Search for the cell housing the specified text and yield its (X, Y) center coordinate. 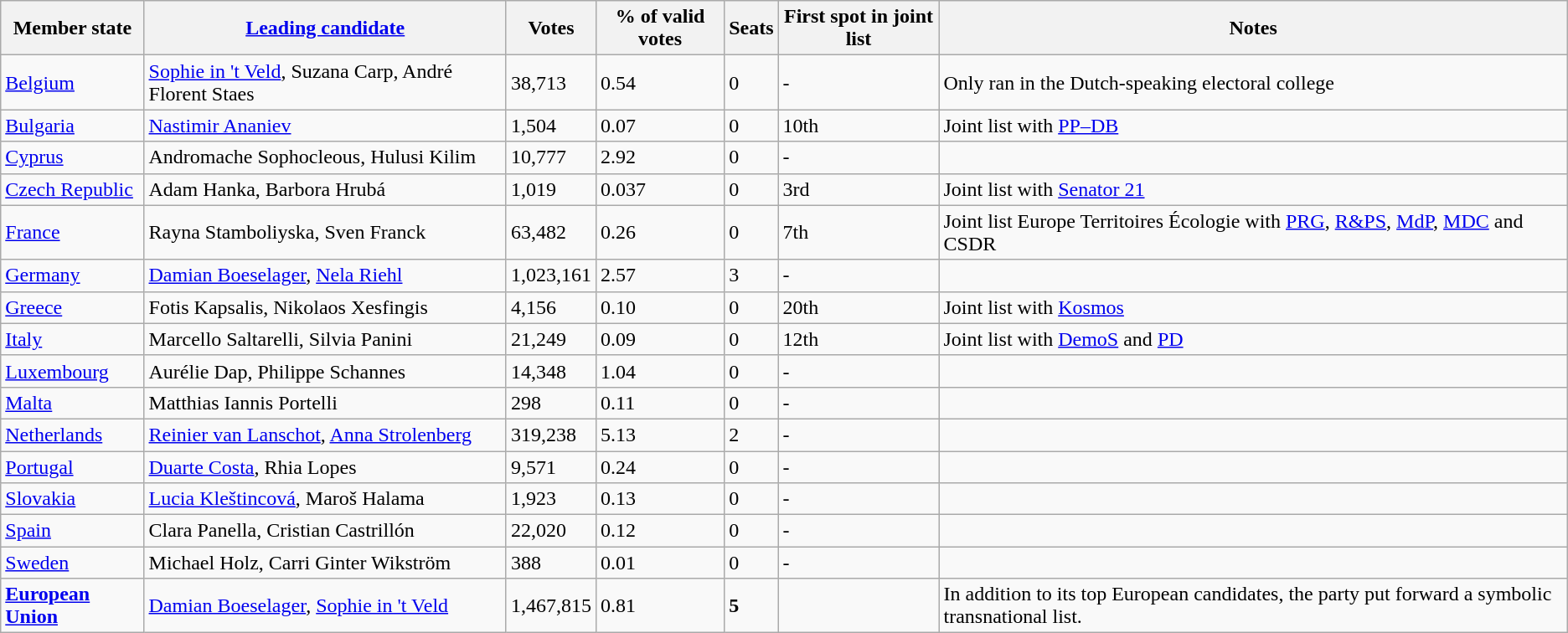
Fotis Kapsalis, Nikolaos Xesfingis (325, 307)
Nastimir Ananiev (325, 126)
20th (859, 307)
Rayna Stamboliyska, Sven Franck (325, 233)
7th (859, 233)
22,020 (551, 531)
0.13 (660, 499)
4,156 (551, 307)
0.54 (660, 82)
298 (551, 403)
Joint list with DemoS and PD (1253, 339)
In addition to its top European candidates, the party put forward a symbolic transnational list. (1253, 606)
1.04 (660, 371)
0.24 (660, 466)
Czech Republic (72, 189)
Matthias Iannis Portelli (325, 403)
21,249 (551, 339)
Sophie in 't Veld, Suzana Carp, André Florent Staes (325, 82)
Cyprus (72, 157)
% of valid votes (660, 28)
Sweden (72, 563)
Malta (72, 403)
Joint list with PP–DB (1253, 126)
1,923 (551, 499)
Duarte Costa, Rhia Lopes (325, 466)
Joint list Europe Territoires Écologie with PRG, R&PS, MdP, MDC and CSDR (1253, 233)
First spot in joint list (859, 28)
5 (751, 606)
Member state (72, 28)
Netherlands (72, 435)
Adam Hanka, Barbora Hrubá (325, 189)
Seats (751, 28)
Italy (72, 339)
Reinier van Lanschot, Anna Strolenberg (325, 435)
0.12 (660, 531)
10th (859, 126)
0.07 (660, 126)
2 (751, 435)
Clara Panella, Cristian Castrillón (325, 531)
5.13 (660, 435)
Michael Holz, Carri Ginter Wikström (325, 563)
Votes (551, 28)
Joint list with Senator 21 (1253, 189)
63,482 (551, 233)
10,777 (551, 157)
12th (859, 339)
0.01 (660, 563)
3 (751, 275)
14,348 (551, 371)
1,467,815 (551, 606)
Joint list with Kosmos (1253, 307)
0.10 (660, 307)
0.81 (660, 606)
Luxembourg (72, 371)
Greece (72, 307)
9,571 (551, 466)
2.92 (660, 157)
Marcello Saltarelli, Silvia Panini (325, 339)
Notes (1253, 28)
Only ran in the Dutch-speaking electoral college (1253, 82)
2.57 (660, 275)
1,023,161 (551, 275)
Lucia Kleštincová, Maroš Halama (325, 499)
Aurélie Dap, Philippe Schannes (325, 371)
0.11 (660, 403)
Andromache Sophocleous, Hulusi Kilim (325, 157)
European Union (72, 606)
France (72, 233)
Germany (72, 275)
3rd (859, 189)
319,238 (551, 435)
1,504 (551, 126)
388 (551, 563)
0.26 (660, 233)
Damian Boeselager, Nela Riehl (325, 275)
Spain (72, 531)
Leading candidate (325, 28)
Bulgaria (72, 126)
Damian Boeselager, Sophie in 't Veld (325, 606)
38,713 (551, 82)
1,019 (551, 189)
Slovakia (72, 499)
Belgium (72, 82)
0.09 (660, 339)
Portugal (72, 466)
0.037 (660, 189)
